Find where the given text appears and provide that cell's center as [x, y] coordinate. 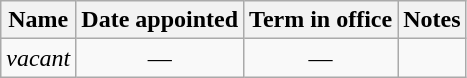
Name [38, 20]
Date appointed [160, 20]
Notes [432, 20]
vacant [38, 58]
Term in office [321, 20]
